Return (x, y) of the center of cell containing provided text 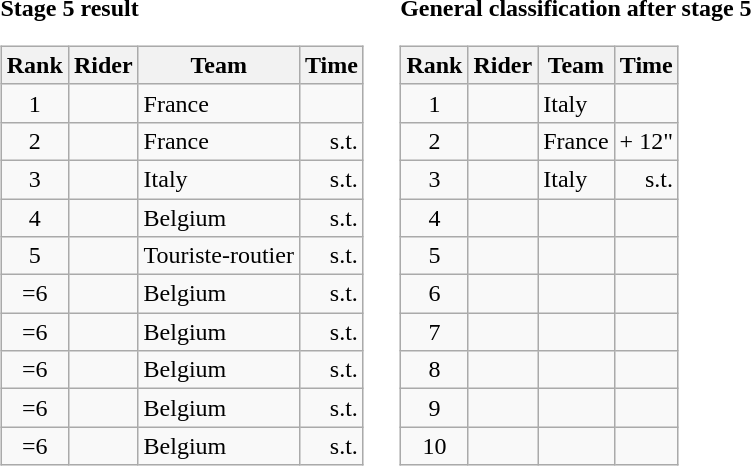
Touriste-routier (218, 256)
7 (434, 332)
8 (434, 370)
10 (434, 446)
9 (434, 408)
6 (434, 294)
+ 12" (646, 141)
